Find where the given text appears and provide that cell's center as (X, Y) coordinate. 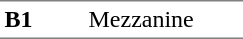
B1 (42, 20)
Mezzanine (164, 20)
